Identify which cell holds the provided text, then report its (x, y) central coordinate. 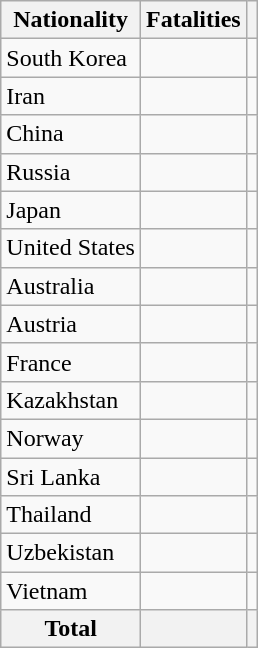
South Korea (71, 58)
Vietnam (71, 591)
Total (71, 629)
Fatalities (193, 20)
Norway (71, 438)
Sri Lanka (71, 477)
Nationality (71, 20)
Uzbekistan (71, 553)
Iran (71, 96)
Kazakhstan (71, 400)
Austria (71, 324)
France (71, 362)
Thailand (71, 515)
Russia (71, 172)
Australia (71, 286)
Japan (71, 210)
China (71, 134)
United States (71, 248)
